Extract the (x, y) coordinate from the center of the cell holding the provided text.  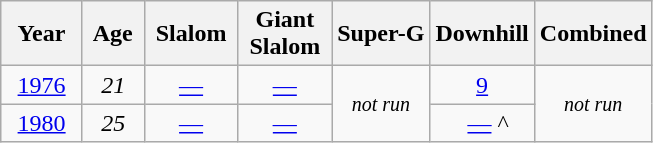
1980 (42, 123)
Age (113, 34)
Downhill (482, 34)
— ^ (482, 123)
Slalom (191, 34)
21 (113, 85)
25 (113, 123)
Super-G (381, 34)
Giant Slalom (285, 34)
1976 (42, 85)
Year (42, 34)
Combined (593, 34)
9 (482, 85)
